Pinpoint the cell where the given text exists, returning its (x, y) midpoint coordinate. 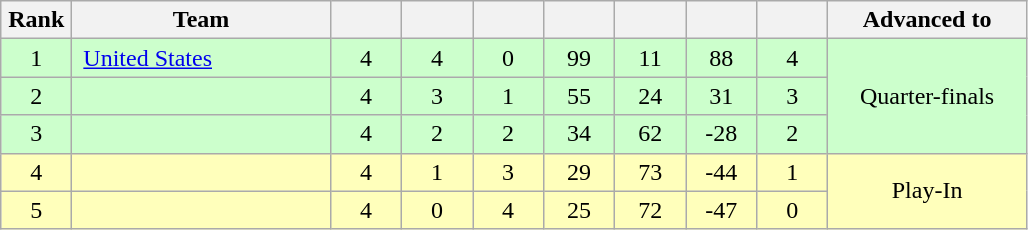
-47 (722, 210)
99 (580, 58)
-44 (722, 172)
24 (650, 96)
88 (722, 58)
31 (722, 96)
-28 (722, 134)
United States (202, 58)
25 (580, 210)
Rank (36, 20)
29 (580, 172)
73 (650, 172)
11 (650, 58)
Play-In (928, 191)
34 (580, 134)
Team (202, 20)
Advanced to (928, 20)
72 (650, 210)
55 (580, 96)
62 (650, 134)
Quarter-finals (928, 96)
5 (36, 210)
